Find where the given text appears and provide that cell's center as [X, Y] coordinate. 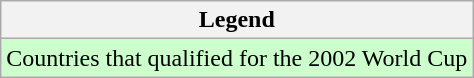
Countries that qualified for the 2002 World Cup [237, 58]
Legend [237, 20]
